Capture the cell that displays the provided text and extract its (X, Y) central coordinate. 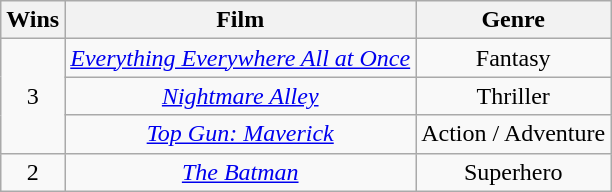
Everything Everywhere All at Once (240, 58)
Wins (33, 20)
3 (33, 96)
Film (240, 20)
Fantasy (514, 58)
Action / Adventure (514, 134)
Top Gun: Maverick (240, 134)
2 (33, 172)
Thriller (514, 96)
The Batman (240, 172)
Genre (514, 20)
Nightmare Alley (240, 96)
Superhero (514, 172)
